From the cell containing the given text, extract its center point as [X, Y] coordinate. 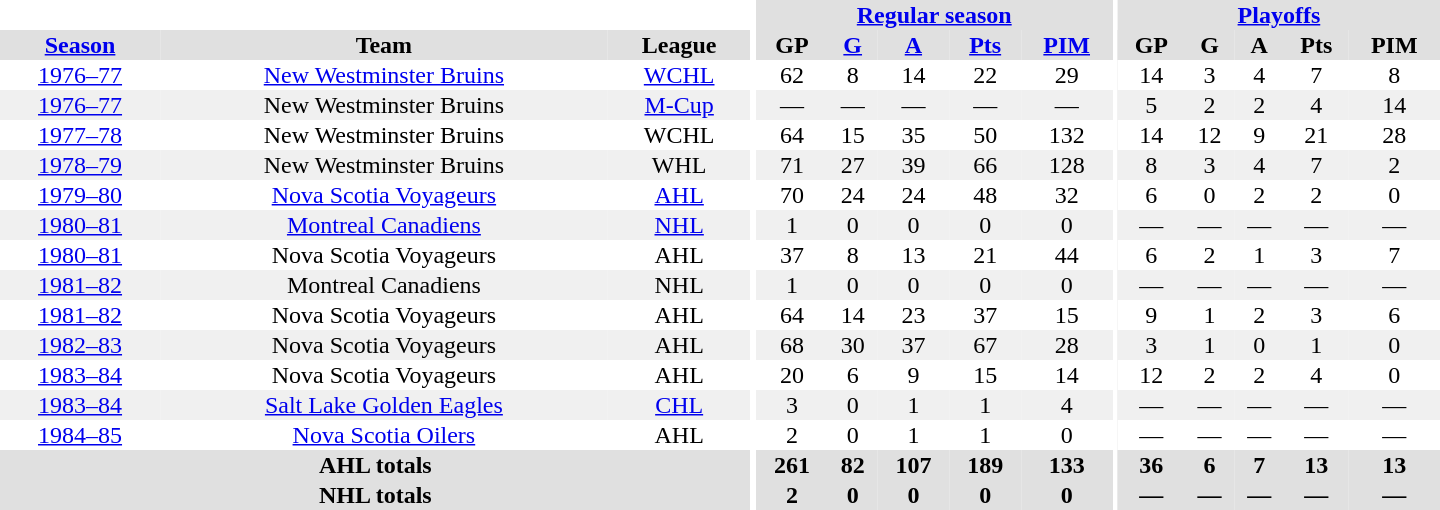
50 [985, 135]
NHL totals [376, 495]
AHL totals [376, 465]
107 [914, 465]
WHL [680, 165]
132 [1066, 135]
M-Cup [680, 105]
1978–79 [80, 165]
27 [853, 165]
66 [985, 165]
189 [985, 465]
48 [985, 195]
20 [792, 375]
Playoffs [1279, 15]
23 [914, 315]
1979–80 [80, 195]
Salt Lake Golden Eagles [384, 405]
1982–83 [80, 345]
36 [1152, 465]
128 [1066, 165]
35 [914, 135]
133 [1066, 465]
68 [792, 345]
32 [1066, 195]
82 [853, 465]
Season [80, 45]
44 [1066, 255]
62 [792, 75]
5 [1152, 105]
22 [985, 75]
1977–78 [80, 135]
CHL [680, 405]
39 [914, 165]
League [680, 45]
29 [1066, 75]
30 [853, 345]
71 [792, 165]
Team [384, 45]
1984–85 [80, 435]
Nova Scotia Oilers [384, 435]
261 [792, 465]
70 [792, 195]
Regular season [934, 15]
67 [985, 345]
